Find where the given text appears and provide that cell's center as [x, y] coordinate. 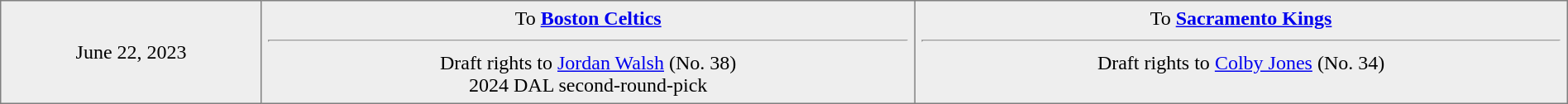
June 22, 2023 [131, 52]
To Boston CelticsDraft rights to Jordan Walsh (No. 38)2024 DAL second-round-pick [587, 52]
To Sacramento KingsDraft rights to Colby Jones (No. 34) [1241, 52]
